Provide the (X, Y) coordinate of the cell's center where the given text is located.  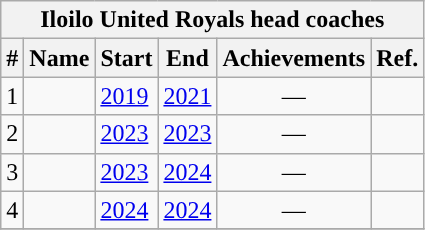
3 (12, 172)
Name (60, 58)
End (188, 58)
1 (12, 96)
Ref. (398, 58)
Achievements (294, 58)
2021 (188, 96)
2 (12, 134)
Start (126, 58)
2019 (126, 96)
Iloilo United Royals head coaches (212, 20)
4 (12, 210)
# (12, 58)
